Output the (x, y) coordinate of the center of the cell containing the given text.  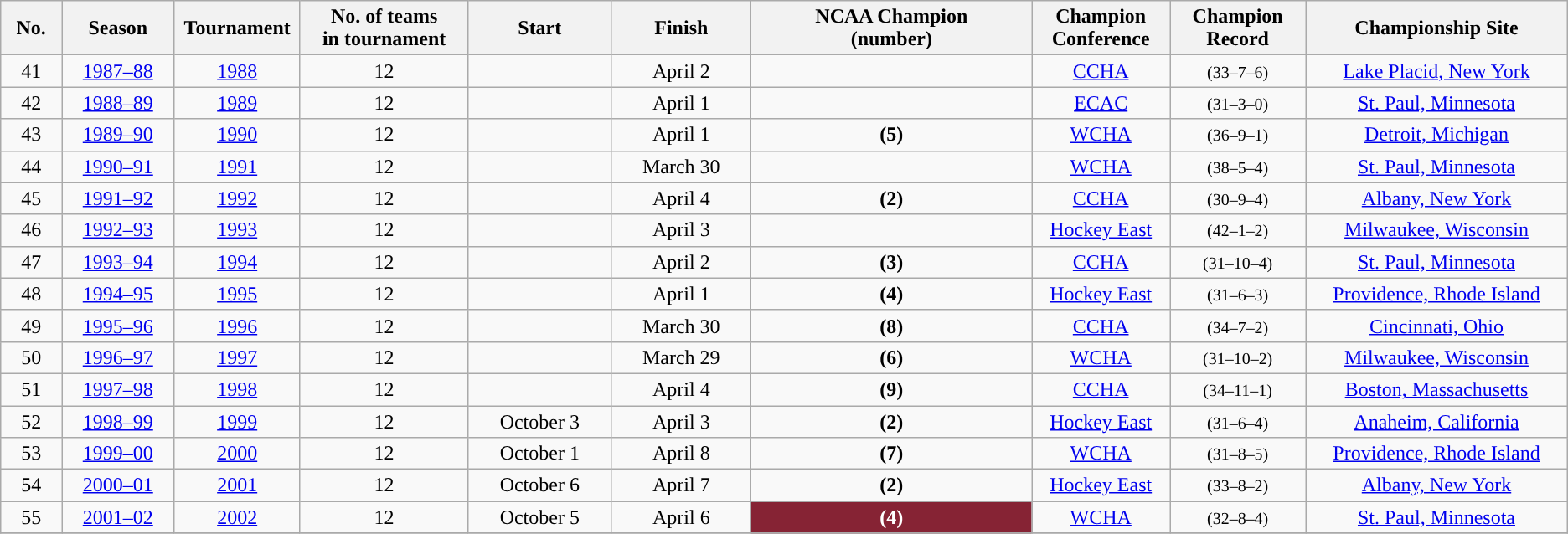
April 6 (682, 517)
Lake Placid, New York (1436, 71)
48 (32, 294)
2000 (237, 454)
(8) (891, 326)
49 (32, 326)
2002 (237, 517)
Detroit, Michigan (1436, 135)
ECAC (1101, 103)
1996 (237, 326)
52 (32, 421)
No. of teamsin tournament (384, 28)
2000–01 (118, 485)
(31–8–5) (1238, 454)
1997 (237, 357)
(7) (891, 454)
41 (32, 71)
53 (32, 454)
1989 (237, 103)
(38–5–4) (1238, 167)
No. (32, 28)
(34–11–1) (1238, 389)
54 (32, 485)
March 29 (682, 357)
1991–92 (118, 198)
April 7 (682, 485)
1998 (237, 389)
1998–99 (118, 421)
Cincinnati, Ohio (1436, 326)
1999 (237, 421)
Start (539, 28)
42 (32, 103)
(31–10–2) (1238, 357)
NCAA Champion(number) (891, 28)
46 (32, 230)
(34–7–2) (1238, 326)
50 (32, 357)
(32–8–4) (1238, 517)
(36–9–1) (1238, 135)
Tournament (237, 28)
(9) (891, 389)
ChampionConference (1101, 28)
1988–89 (118, 103)
(3) (891, 262)
Anaheim, California (1436, 421)
1992 (237, 198)
1990 (237, 135)
1994 (237, 262)
1987–88 (118, 71)
55 (32, 517)
(5) (891, 135)
(31–6–3) (1238, 294)
1992–93 (118, 230)
1994–95 (118, 294)
(30–9–4) (1238, 198)
1997–98 (118, 389)
(31–3–0) (1238, 103)
(42–1–2) (1238, 230)
(31–10–4) (1238, 262)
1995 (237, 294)
1988 (237, 71)
April 8 (682, 454)
47 (32, 262)
45 (32, 198)
2001–02 (118, 517)
51 (32, 389)
1999–00 (118, 454)
October 1 (539, 454)
October 6 (539, 485)
Season (118, 28)
Finish (682, 28)
1993–94 (118, 262)
Championship Site (1436, 28)
2001 (237, 485)
(6) (891, 357)
43 (32, 135)
1995–96 (118, 326)
(33–8–2) (1238, 485)
44 (32, 167)
Boston, Massachusetts (1436, 389)
1990–91 (118, 167)
October 5 (539, 517)
(33–7–6) (1238, 71)
(31–6–4) (1238, 421)
1993 (237, 230)
October 3 (539, 421)
1996–97 (118, 357)
1989–90 (118, 135)
1991 (237, 167)
ChampionRecord (1238, 28)
